For the text-containing cell, return its midpoint in (x, y) coordinate format. 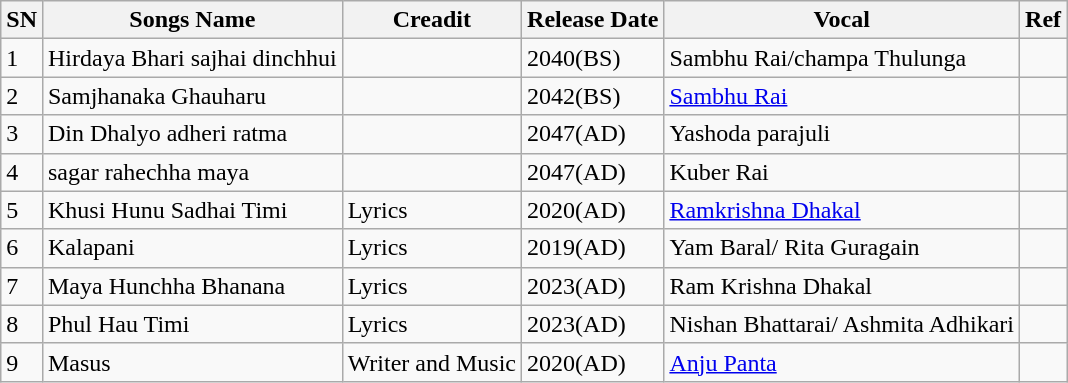
Kuber Rai (842, 172)
Release Date (593, 20)
SN (22, 20)
4 (22, 172)
Khusi Hunu Sadhai Timi (192, 210)
5 (22, 210)
Sambhu Rai (842, 96)
8 (22, 324)
Samjhanaka Ghauharu (192, 96)
2019(AD) (593, 248)
Anju Panta (842, 362)
Writer and Music (432, 362)
9 (22, 362)
Creadit (432, 20)
Ramkrishna Dhakal (842, 210)
2 (22, 96)
7 (22, 286)
Nishan Bhattarai/ Ashmita Adhikari (842, 324)
Vocal (842, 20)
Sambhu Rai/champa Thulunga (842, 58)
2040(BS) (593, 58)
Din Dhalyo adheri ratma (192, 134)
Maya Hunchha Bhanana (192, 286)
Masus (192, 362)
2042(BS) (593, 96)
sagar rahechha maya (192, 172)
Phul Hau Timi (192, 324)
6 (22, 248)
1 (22, 58)
Yashoda parajuli (842, 134)
Hirdaya Bhari sajhai dinchhui (192, 58)
Ref (1044, 20)
Songs Name (192, 20)
Ram Krishna Dhakal (842, 286)
Kalapani (192, 248)
3 (22, 134)
Yam Baral/ Rita Guragain (842, 248)
